Detect which cell encompasses the target text, then output its (x, y) center coordinate. 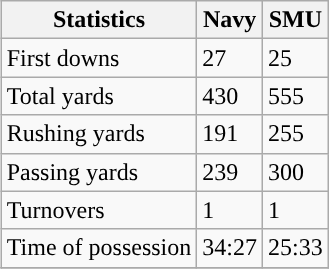
191 (230, 134)
SMU (296, 20)
430 (230, 96)
Navy (230, 20)
25 (296, 58)
Total yards (99, 96)
300 (296, 172)
First downs (99, 58)
25:33 (296, 248)
Time of possession (99, 248)
34:27 (230, 248)
Rushing yards (99, 134)
555 (296, 96)
Statistics (99, 20)
Passing yards (99, 172)
255 (296, 134)
239 (230, 172)
27 (230, 58)
Turnovers (99, 210)
